Search for the cell housing the specified text and yield its (X, Y) center coordinate. 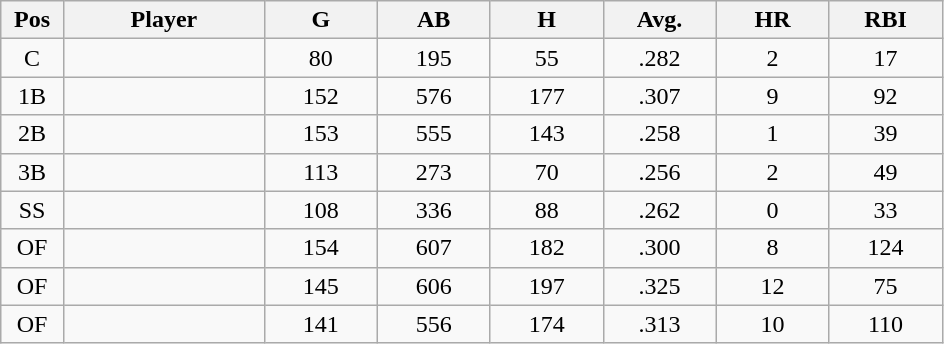
8 (772, 248)
RBI (886, 20)
0 (772, 210)
G (320, 20)
174 (546, 324)
152 (320, 96)
C (32, 58)
49 (886, 172)
336 (434, 210)
108 (320, 210)
195 (434, 58)
HR (772, 20)
Pos (32, 20)
.258 (660, 134)
110 (886, 324)
576 (434, 96)
Avg. (660, 20)
556 (434, 324)
39 (886, 134)
9 (772, 96)
606 (434, 286)
33 (886, 210)
145 (320, 286)
273 (434, 172)
153 (320, 134)
.256 (660, 172)
75 (886, 286)
197 (546, 286)
17 (886, 58)
607 (434, 248)
143 (546, 134)
.300 (660, 248)
555 (434, 134)
88 (546, 210)
.307 (660, 96)
124 (886, 248)
2B (32, 134)
10 (772, 324)
1 (772, 134)
3B (32, 172)
SS (32, 210)
92 (886, 96)
.325 (660, 286)
.262 (660, 210)
177 (546, 96)
H (546, 20)
70 (546, 172)
.282 (660, 58)
AB (434, 20)
55 (546, 58)
113 (320, 172)
154 (320, 248)
Player (164, 20)
182 (546, 248)
12 (772, 286)
80 (320, 58)
1B (32, 96)
141 (320, 324)
.313 (660, 324)
